Capture the cell that displays the provided text and extract its [x, y] central coordinate. 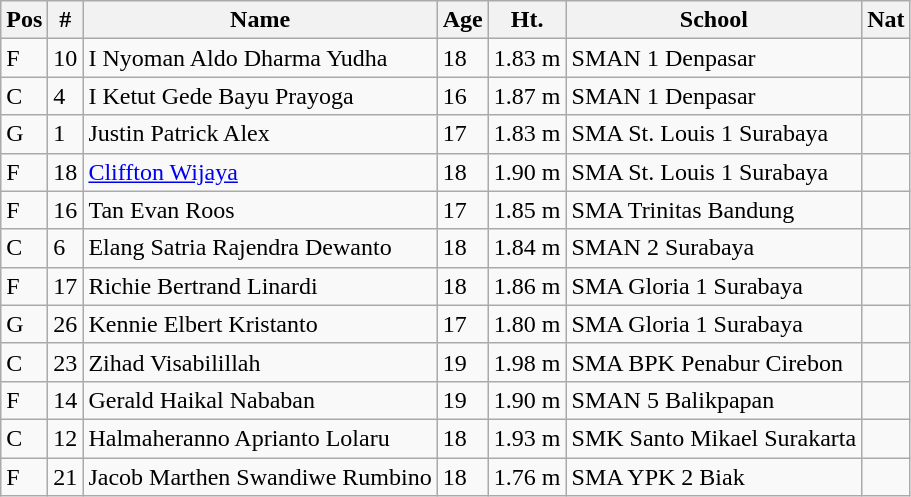
1.76 m [527, 477]
SMAN 2 Surabaya [714, 248]
23 [66, 362]
14 [66, 400]
Justin Patrick Alex [260, 134]
1 [66, 134]
Cliffton Wijaya [260, 172]
26 [66, 324]
21 [66, 477]
1.98 m [527, 362]
1.85 m [527, 210]
# [66, 20]
1.80 m [527, 324]
1.93 m [527, 438]
6 [66, 248]
Tan Evan Roos [260, 210]
Nat [886, 20]
1.84 m [527, 248]
1.87 m [527, 96]
SMK Santo Mikael Surakarta [714, 438]
Halmaheranno Aprianto Lolaru [260, 438]
SMA Trinitas Bandung [714, 210]
Age [462, 20]
4 [66, 96]
I Ketut Gede Bayu Prayoga [260, 96]
SMA YPK 2 Biak [714, 477]
12 [66, 438]
SMA BPK Penabur Cirebon [714, 362]
Jacob Marthen Swandiwe Rumbino [260, 477]
Kennie Elbert Kristanto [260, 324]
Elang Satria Rajendra Dewanto [260, 248]
I Nyoman Aldo Dharma Yudha [260, 58]
Zihad Visabilillah [260, 362]
1.86 m [527, 286]
SMAN 5 Balikpapan [714, 400]
10 [66, 58]
Ht. [527, 20]
Name [260, 20]
Pos [24, 20]
Gerald Haikal Nababan [260, 400]
School [714, 20]
Richie Bertrand Linardi [260, 286]
